Locate the cell with the specified text and output its (X, Y) center coordinate. 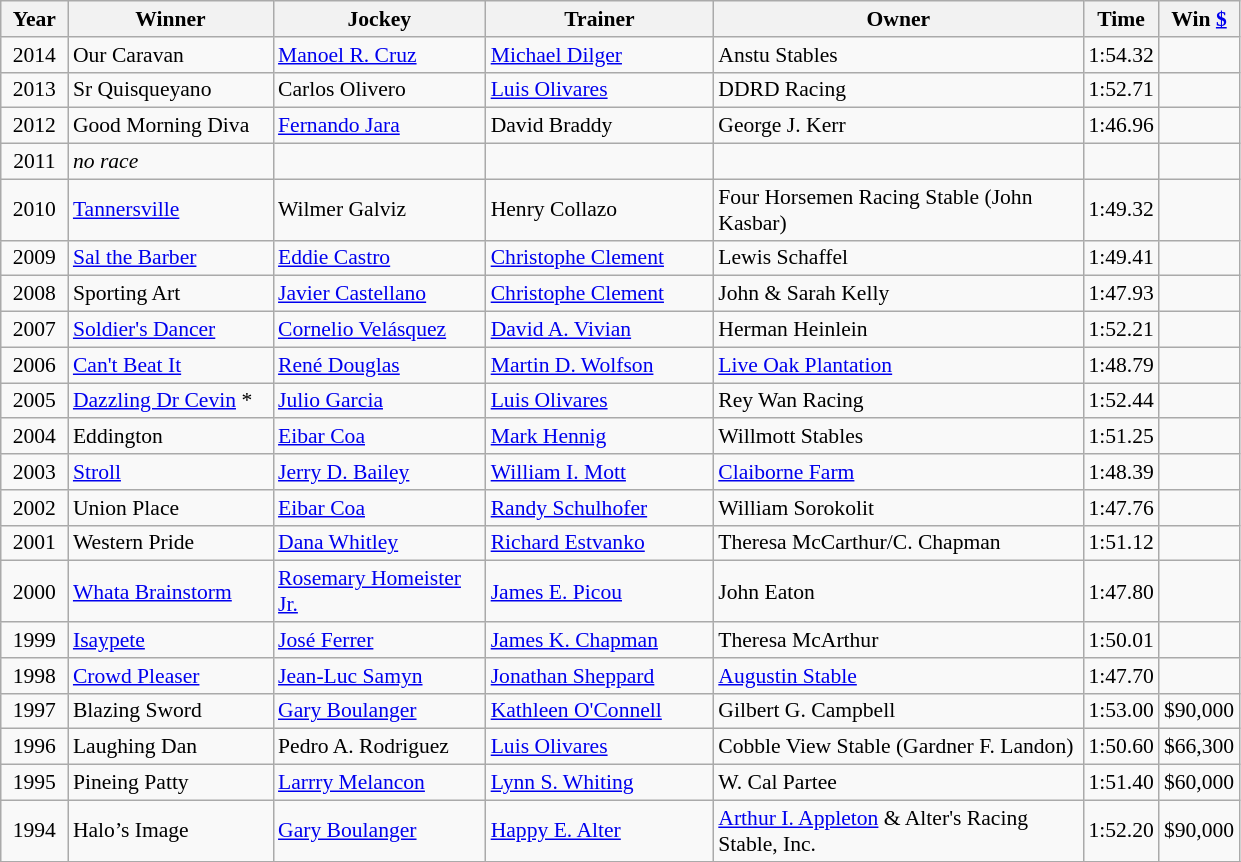
René Douglas (380, 365)
2004 (34, 437)
Fernando Jara (380, 126)
Soldier's Dancer (170, 330)
Manoel R. Cruz (380, 55)
2007 (34, 330)
Jonathan Sheppard (600, 676)
W. Cal Partee (898, 783)
Our Caravan (170, 55)
1:47.80 (1120, 592)
George J. Kerr (898, 126)
1:47.76 (1120, 508)
2008 (34, 294)
1:54.32 (1120, 55)
Sr Quisqueyano (170, 90)
Cornelio Velásquez (380, 330)
Eddington (170, 437)
Rey Wan Racing (898, 401)
2013 (34, 90)
2006 (34, 365)
Dana Whitley (380, 543)
William Sorokolit (898, 508)
David A. Vivian (600, 330)
Union Place (170, 508)
$60,000 (1199, 783)
Anstu Stables (898, 55)
Year (34, 19)
James K. Chapman (600, 640)
Theresa McArthur (898, 640)
Jerry D. Bailey (380, 472)
$66,300 (1199, 747)
Sal the Barber (170, 258)
Theresa McCarthur/C. Chapman (898, 543)
Whata Brainstorm (170, 592)
Jockey (380, 19)
Western Pride (170, 543)
Winner (170, 19)
1:52.21 (1120, 330)
1996 (34, 747)
no race (170, 162)
2001 (34, 543)
Live Oak Plantation (898, 365)
Michael Dilger (600, 55)
1:52.71 (1120, 90)
1:48.39 (1120, 472)
1994 (34, 830)
Lynn S. Whiting (600, 783)
John Eaton (898, 592)
William I. Mott (600, 472)
DDRD Racing (898, 90)
James E. Picou (600, 592)
Four Horsemen Racing Stable (John Kasbar) (898, 210)
Mark Hennig (600, 437)
John & Sarah Kelly (898, 294)
2005 (34, 401)
Kathleen O'Connell (600, 711)
Win $ (1199, 19)
Dazzling Dr Cevin * (170, 401)
1:50.60 (1120, 747)
2010 (34, 210)
1:51.25 (1120, 437)
José Ferrer (380, 640)
1:47.93 (1120, 294)
1:52.44 (1120, 401)
1:52.20 (1120, 830)
1:48.79 (1120, 365)
2002 (34, 508)
Trainer (600, 19)
1:46.96 (1120, 126)
1999 (34, 640)
Augustin Stable (898, 676)
Halo’s Image (170, 830)
1995 (34, 783)
Javier Castellano (380, 294)
Lewis Schaffel (898, 258)
Owner (898, 19)
Willmott Stables (898, 437)
Time (1120, 19)
Stroll (170, 472)
1998 (34, 676)
Carlos Olivero (380, 90)
1:47.70 (1120, 676)
Rosemary Homeister Jr. (380, 592)
Richard Estvanko (600, 543)
Wilmer Galviz (380, 210)
1997 (34, 711)
1:49.32 (1120, 210)
2003 (34, 472)
1:51.40 (1120, 783)
Gilbert G. Campbell (898, 711)
Julio Garcia (380, 401)
Isaypete (170, 640)
2000 (34, 592)
Pineing Patty (170, 783)
Crowd Pleaser (170, 676)
Can't Beat It (170, 365)
2011 (34, 162)
1:53.00 (1120, 711)
1:51.12 (1120, 543)
1:50.01 (1120, 640)
Larrry Melancon (380, 783)
Jean-Luc Samyn (380, 676)
Herman Heinlein (898, 330)
Claiborne Farm (898, 472)
1:49.41 (1120, 258)
2014 (34, 55)
Cobble View Stable (Gardner F. Landon) (898, 747)
Martin D. Wolfson (600, 365)
Pedro A. Rodriguez (380, 747)
Happy E. Alter (600, 830)
Randy Schulhofer (600, 508)
Eddie Castro (380, 258)
2009 (34, 258)
Blazing Sword (170, 711)
Laughing Dan (170, 747)
Sporting Art (170, 294)
David Braddy (600, 126)
Henry Collazo (600, 210)
Good Morning Diva (170, 126)
Tannersville (170, 210)
2012 (34, 126)
Arthur I. Appleton & Alter's Racing Stable, Inc. (898, 830)
